Find where the given text appears and provide that cell's center as [X, Y] coordinate. 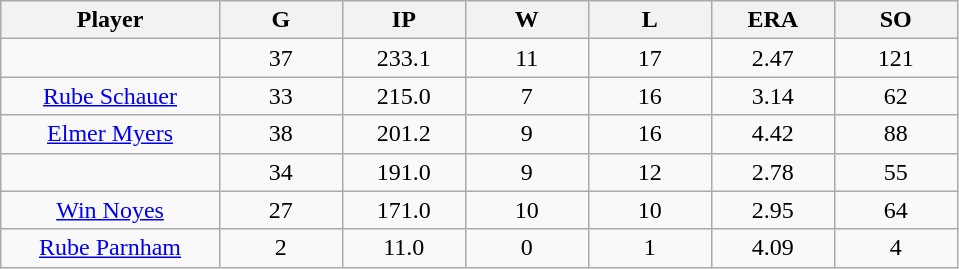
17 [650, 58]
4.42 [772, 134]
11 [526, 58]
IP [404, 20]
12 [650, 172]
38 [280, 134]
121 [896, 58]
Elmer Myers [110, 134]
37 [280, 58]
4.09 [772, 248]
4 [896, 248]
2 [280, 248]
0 [526, 248]
1 [650, 248]
55 [896, 172]
3.14 [772, 96]
171.0 [404, 210]
Player [110, 20]
Win Noyes [110, 210]
88 [896, 134]
G [280, 20]
W [526, 20]
Rube Parnham [110, 248]
ERA [772, 20]
33 [280, 96]
11.0 [404, 248]
2.78 [772, 172]
SO [896, 20]
233.1 [404, 58]
2.47 [772, 58]
191.0 [404, 172]
L [650, 20]
34 [280, 172]
62 [896, 96]
215.0 [404, 96]
Rube Schauer [110, 96]
7 [526, 96]
64 [896, 210]
2.95 [772, 210]
27 [280, 210]
201.2 [404, 134]
